From the cell containing the given text, extract its center point as (x, y) coordinate. 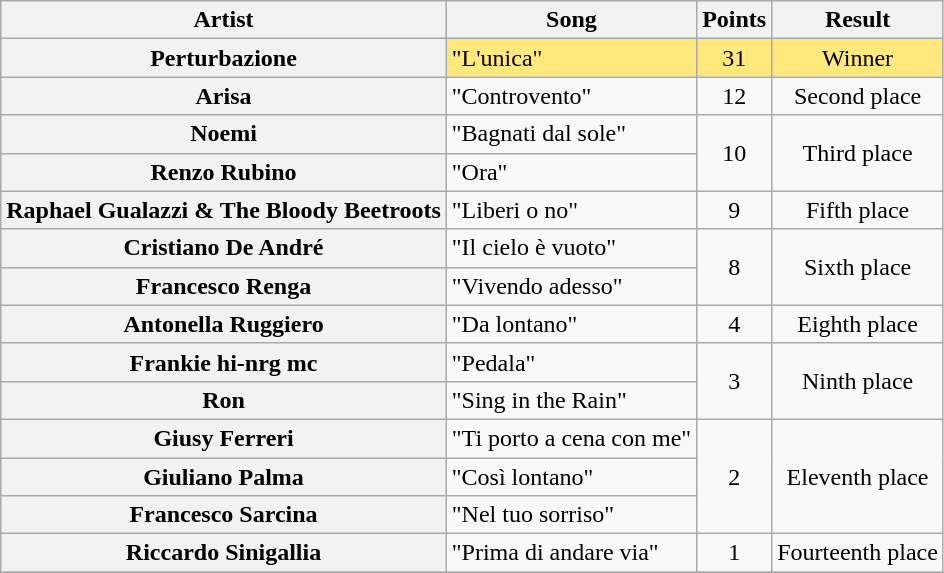
Renzo Rubino (224, 172)
"Nel tuo sorriso" (571, 515)
Artist (224, 20)
Song (571, 20)
Eleventh place (858, 476)
"Da lontano" (571, 324)
Cristiano De André (224, 248)
Arisa (224, 96)
Fourteenth place (858, 553)
"Ora" (571, 172)
Ninth place (858, 381)
"Ti porto a cena con me" (571, 438)
8 (734, 267)
"Prima di andare via" (571, 553)
"L'unica" (571, 58)
"Controvento" (571, 96)
Perturbazione (224, 58)
Ron (224, 400)
Riccardo Sinigallia (224, 553)
Antonella Ruggiero (224, 324)
12 (734, 96)
Frankie hi-nrg mc (224, 362)
4 (734, 324)
"Così lontano" (571, 477)
2 (734, 476)
Raphael Gualazzi & The Bloody Beetroots (224, 210)
"Il cielo è vuoto" (571, 248)
Second place (858, 96)
Points (734, 20)
Third place (858, 153)
Result (858, 20)
Francesco Sarcina (224, 515)
Francesco Renga (224, 286)
10 (734, 153)
31 (734, 58)
Giuliano Palma (224, 477)
3 (734, 381)
Sixth place (858, 267)
9 (734, 210)
"Vivendo adesso" (571, 286)
"Bagnati dal sole" (571, 134)
Eighth place (858, 324)
Giusy Ferreri (224, 438)
Noemi (224, 134)
"Liberi o no" (571, 210)
"Pedala" (571, 362)
Winner (858, 58)
1 (734, 553)
Fifth place (858, 210)
"Sing in the Rain" (571, 400)
